Provide the (X, Y) coordinate of the cell's center where the given text is located.  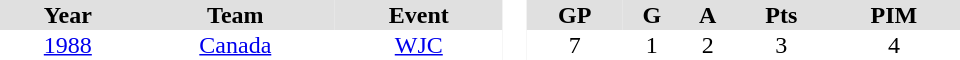
1 (652, 45)
2 (708, 45)
4 (894, 45)
Event (419, 15)
Canada (236, 45)
PIM (894, 15)
7 (574, 45)
GP (574, 15)
1988 (68, 45)
Year (68, 15)
3 (782, 45)
Team (236, 15)
A (708, 15)
G (652, 15)
Pts (782, 15)
WJC (419, 45)
